Extract the (x, y) coordinate from the center of the cell holding the provided text.  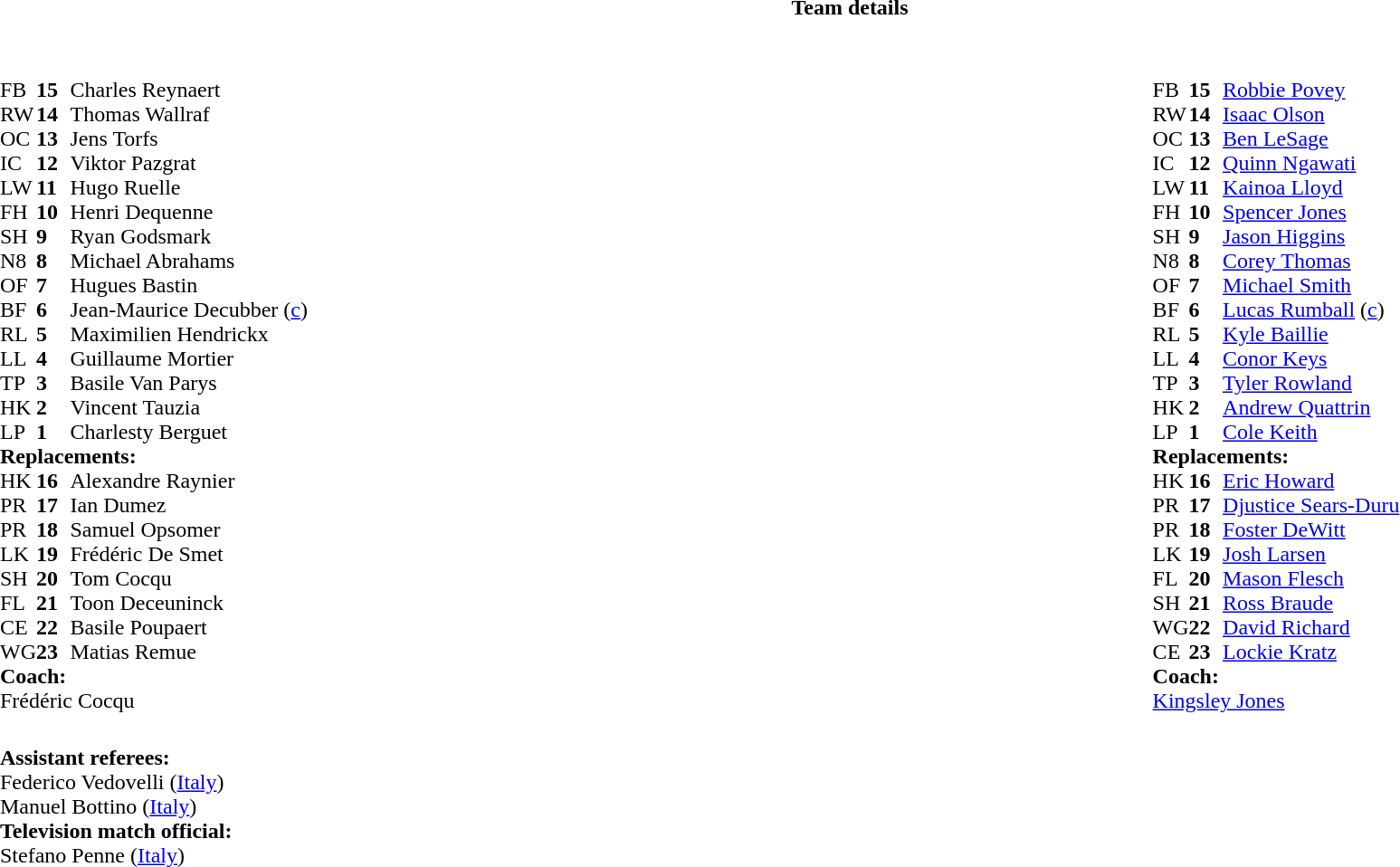
Hugo Ruelle (188, 188)
Alexandre Raynier (188, 481)
Maximilien Hendrickx (188, 335)
Michael Smith (1310, 286)
Kainoa Lloyd (1310, 188)
Quinn Ngawati (1310, 163)
Corey Thomas (1310, 261)
Tom Cocqu (188, 579)
Frédéric De Smet (188, 554)
Viktor Pazgrat (188, 163)
Conor Keys (1310, 358)
Lockie Kratz (1310, 652)
Robbie Povey (1310, 91)
Lucas Rumball (c) (1310, 310)
Ben LeSage (1310, 139)
Jason Higgins (1310, 237)
Andrew Quattrin (1310, 407)
Ross Braude (1310, 603)
Matias Remue (188, 652)
Thomas Wallraf (188, 114)
Michael Abrahams (188, 261)
Josh Larsen (1310, 554)
Spencer Jones (1310, 212)
Foster DeWitt (1310, 530)
Kingsley Jones (1276, 700)
Hugues Bastin (188, 286)
Mason Flesch (1310, 579)
Basile Van Parys (188, 384)
Eric Howard (1310, 481)
Charles Reynaert (188, 91)
Frédéric Cocqu (154, 700)
Samuel Opsomer (188, 530)
Guillaume Mortier (188, 358)
Vincent Tauzia (188, 407)
Jens Torfs (188, 139)
Ian Dumez (188, 505)
Tyler Rowland (1310, 384)
Toon Deceuninck (188, 603)
Cole Keith (1310, 433)
Charlesty Berguet (188, 433)
David Richard (1310, 628)
Djustice Sears-Duru (1310, 505)
Basile Poupaert (188, 628)
Henri Dequenne (188, 212)
Isaac Olson (1310, 114)
Kyle Baillie (1310, 335)
Ryan Godsmark (188, 237)
Jean-Maurice Decubber (c) (188, 310)
